Return [X, Y] of the center of cell containing provided text 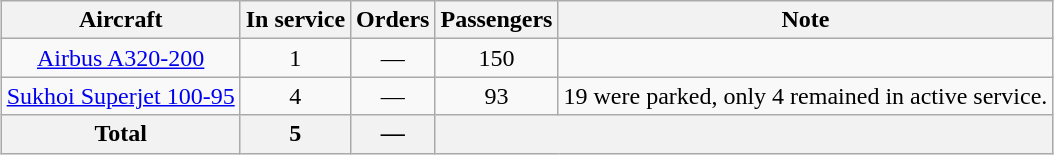
4 [295, 96]
Total [120, 134]
In service [295, 20]
93 [496, 96]
5 [295, 134]
Aircraft [120, 20]
Airbus A320-200 [120, 58]
Sukhoi Superjet 100-95 [120, 96]
19 were parked, only 4 remained in active service. [806, 96]
1 [295, 58]
Passengers [496, 20]
Orders [393, 20]
Note [806, 20]
150 [496, 58]
